Locate the cell with the specified text and output its (x, y) center coordinate. 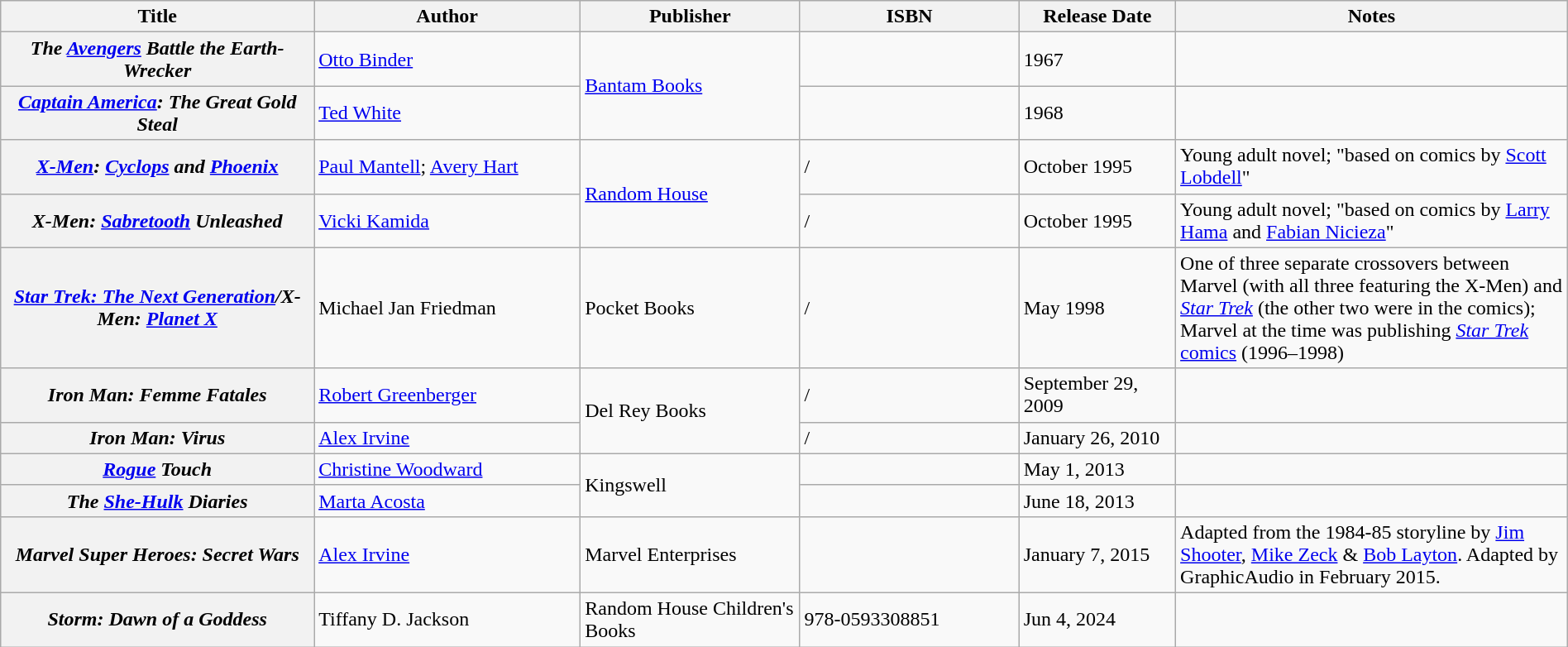
X-Men: Sabretooth Unleashed (157, 220)
Kingswell (690, 485)
Notes (1372, 17)
Vicki Kamida (447, 220)
Otto Binder (447, 60)
1967 (1097, 60)
ISBN (910, 17)
Robert Greenberger (447, 395)
May 1998 (1097, 308)
Release Date (1097, 17)
Storm: Dawn of a Goddess (157, 619)
June 18, 2013 (1097, 501)
The She-Hulk Diaries (157, 501)
1968 (1097, 113)
Marta Acosta (447, 501)
Random House (690, 194)
Marvel Super Heroes: Secret Wars (157, 554)
Marvel Enterprises (690, 554)
Michael Jan Friedman (447, 308)
January 7, 2015 (1097, 554)
Pocket Books (690, 308)
Tiffany D. Jackson (447, 619)
Iron Man: Femme Fatales (157, 395)
Rogue Touch (157, 469)
September 29, 2009 (1097, 395)
Young adult novel; "based on comics by Scott Lobdell" (1372, 167)
Captain America: The Great Gold Steal (157, 113)
Del Rey Books (690, 410)
Author (447, 17)
Ted White (447, 113)
Title (157, 17)
978-0593308851 (910, 619)
Jun 4, 2024 (1097, 619)
X-Men: Cyclops and Phoenix (157, 167)
Bantam Books (690, 86)
Adapted from the 1984-85 storyline by Jim Shooter, Mike Zeck & Bob Layton. Adapted by GraphicAudio in February 2015. (1372, 554)
Christine Woodward (447, 469)
Iron Man: Virus (157, 438)
Paul Mantell; Avery Hart (447, 167)
Young adult novel; "based on comics by Larry Hama and Fabian Nicieza" (1372, 220)
May 1, 2013 (1097, 469)
Star Trek: The Next Generation/X-Men: Planet X (157, 308)
January 26, 2010 (1097, 438)
Publisher (690, 17)
Random House Children's Books (690, 619)
The Avengers Battle the Earth-Wrecker (157, 60)
